Extract the (X, Y) coordinate from the center of the cell holding the provided text.  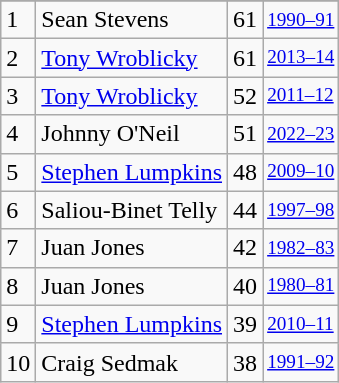
1991–92 (301, 362)
2011–12 (301, 96)
52 (246, 96)
Saliou-Binet Telly (132, 210)
9 (18, 324)
1980–81 (301, 286)
Craig Sedmak (132, 362)
38 (246, 362)
10 (18, 362)
5 (18, 172)
1982–83 (301, 248)
1990–91 (301, 20)
7 (18, 248)
40 (246, 286)
42 (246, 248)
2009–10 (301, 172)
4 (18, 134)
2 (18, 58)
Sean Stevens (132, 20)
2010–11 (301, 324)
48 (246, 172)
39 (246, 324)
2013–14 (301, 58)
6 (18, 210)
1997–98 (301, 210)
3 (18, 96)
2022–23 (301, 134)
51 (246, 134)
8 (18, 286)
Johnny O'Neil (132, 134)
44 (246, 210)
1 (18, 20)
